Find where the given text appears and provide that cell's center as [X, Y] coordinate. 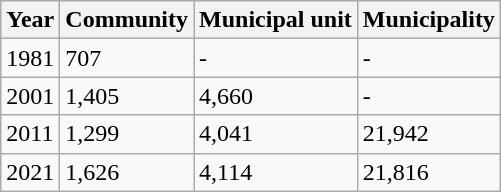
Community [127, 20]
Municipal unit [276, 20]
2001 [30, 96]
1,405 [127, 96]
707 [127, 58]
4,660 [276, 96]
21,816 [428, 172]
Year [30, 20]
Municipality [428, 20]
1,299 [127, 134]
4,114 [276, 172]
2011 [30, 134]
4,041 [276, 134]
2021 [30, 172]
1981 [30, 58]
1,626 [127, 172]
21,942 [428, 134]
